Extract the [X, Y] coordinate from the center of the cell holding the provided text.  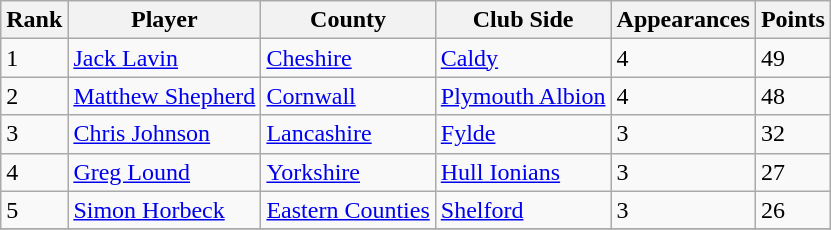
Player [164, 20]
Lancashire [348, 134]
Hull Ionians [523, 172]
Simon Horbeck [164, 210]
Yorkshire [348, 172]
32 [792, 134]
Matthew Shepherd [164, 96]
48 [792, 96]
Points [792, 20]
26 [792, 210]
Cornwall [348, 96]
County [348, 20]
Greg Lound [164, 172]
Chris Johnson [164, 134]
2 [34, 96]
27 [792, 172]
5 [34, 210]
Caldy [523, 58]
Rank [34, 20]
Fylde [523, 134]
Shelford [523, 210]
Appearances [683, 20]
1 [34, 58]
Plymouth Albion [523, 96]
Eastern Counties [348, 210]
49 [792, 58]
Cheshire [348, 58]
Jack Lavin [164, 58]
Club Side [523, 20]
